Determine the (X, Y) coordinate at the center of the cell enclosing the given text.  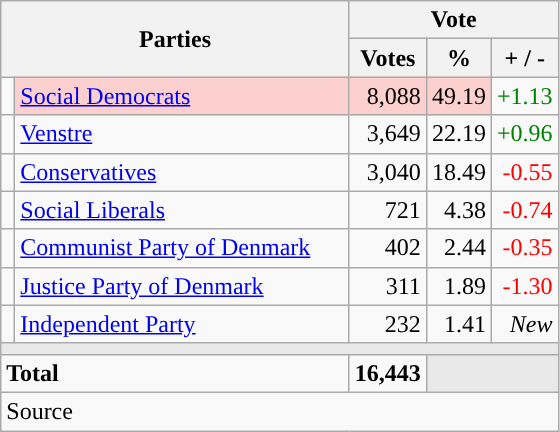
-0.35 (524, 248)
-0.74 (524, 210)
+0.96 (524, 134)
16,443 (388, 373)
Votes (388, 58)
% (458, 58)
18.49 (458, 172)
Social Liberals (182, 210)
New (524, 324)
1.41 (458, 324)
3,040 (388, 172)
Independent Party (182, 324)
311 (388, 286)
-1.30 (524, 286)
Conservatives (182, 172)
-0.55 (524, 172)
+ / - (524, 58)
49.19 (458, 96)
1.89 (458, 286)
22.19 (458, 134)
Venstre (182, 134)
721 (388, 210)
4.38 (458, 210)
8,088 (388, 96)
2.44 (458, 248)
Total (176, 373)
Source (280, 411)
Social Democrats (182, 96)
+1.13 (524, 96)
Vote (454, 20)
3,649 (388, 134)
Justice Party of Denmark (182, 286)
Communist Party of Denmark (182, 248)
232 (388, 324)
Parties (176, 39)
402 (388, 248)
